Extract the [x, y] coordinate from the center of the cell holding the provided text.  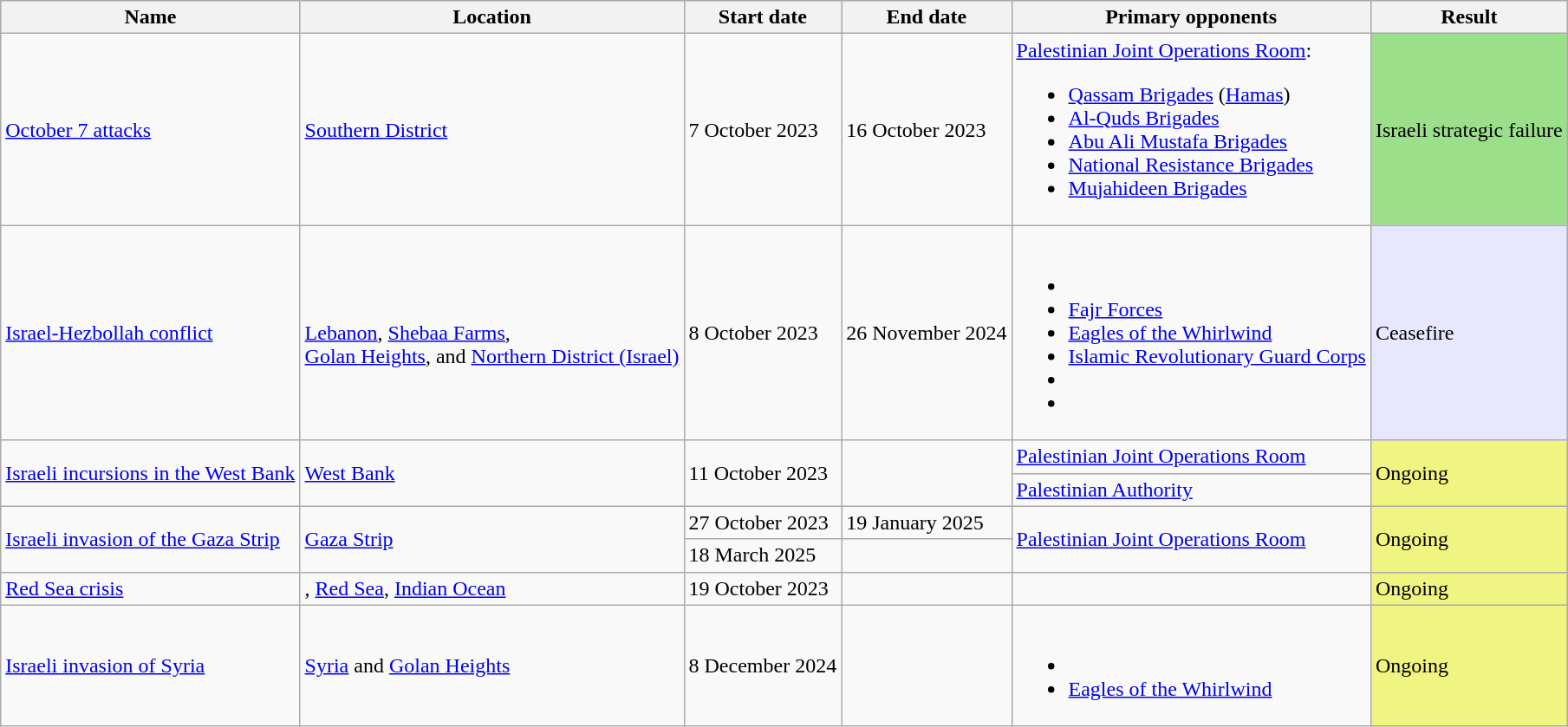
Start date [763, 17]
Israeli invasion of Syria [151, 665]
8 December 2024 [763, 665]
Southern District [492, 130]
26 November 2024 [927, 333]
18 March 2025 [763, 555]
Israeli invasion of the Gaza Strip [151, 539]
7 October 2023 [763, 130]
Gaza Strip [492, 539]
, Red Sea, Indian Ocean [492, 588]
Israel-Hezbollah conflict [151, 333]
Name [151, 17]
Primary opponents [1191, 17]
Palestinian Authority [1191, 490]
Result [1468, 17]
27 October 2023 [763, 523]
Israeli incursions in the West Bank [151, 473]
16 October 2023 [927, 130]
Ceasefire [1468, 333]
Syria and Golan Heights [492, 665]
West Bank [492, 473]
Eagles of the Whirlwind [1191, 665]
11 October 2023 [763, 473]
Location [492, 17]
19 October 2023 [763, 588]
October 7 attacks [151, 130]
Red Sea crisis [151, 588]
8 October 2023 [763, 333]
Israeli strategic failure [1468, 130]
Fajr Forces Eagles of the Whirlwind Islamic Revolutionary Guard Corps [1191, 333]
Palestinian Joint Operations Room: Qassam Brigades (Hamas) Al-Quds Brigades Abu Ali Mustafa Brigades National Resistance Brigades Mujahideen Brigades [1191, 130]
End date [927, 17]
Lebanon, Shebaa Farms, Golan Heights, and Northern District (Israel) [492, 333]
19 January 2025 [927, 523]
